Determine the [X, Y] coordinate at the center of the cell enclosing the given text.  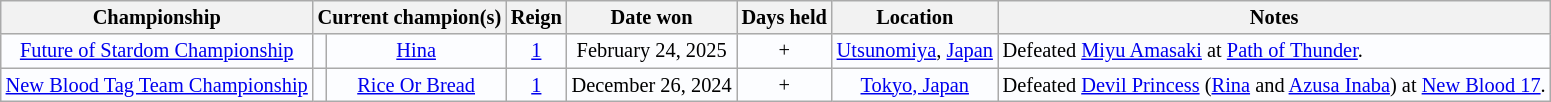
Future of Stardom Championship [157, 51]
February 24, 2025 [652, 51]
Location [915, 17]
Date won [652, 17]
Rice Or Bread [416, 85]
Championship [157, 17]
New Blood Tag Team Championship [157, 85]
Notes [1274, 17]
Hina [416, 51]
Days held [784, 17]
Current champion(s) [410, 17]
Tokyo, Japan [915, 85]
Defeated Devil Princess (Rina and Azusa Inaba) at New Blood 17. [1274, 85]
December 26, 2024 [652, 85]
Defeated Miyu Amasaki at Path of Thunder. [1274, 51]
Utsunomiya, Japan [915, 51]
Reign [536, 17]
